Determine the [x, y] coordinate at the center of the cell enclosing the given text.  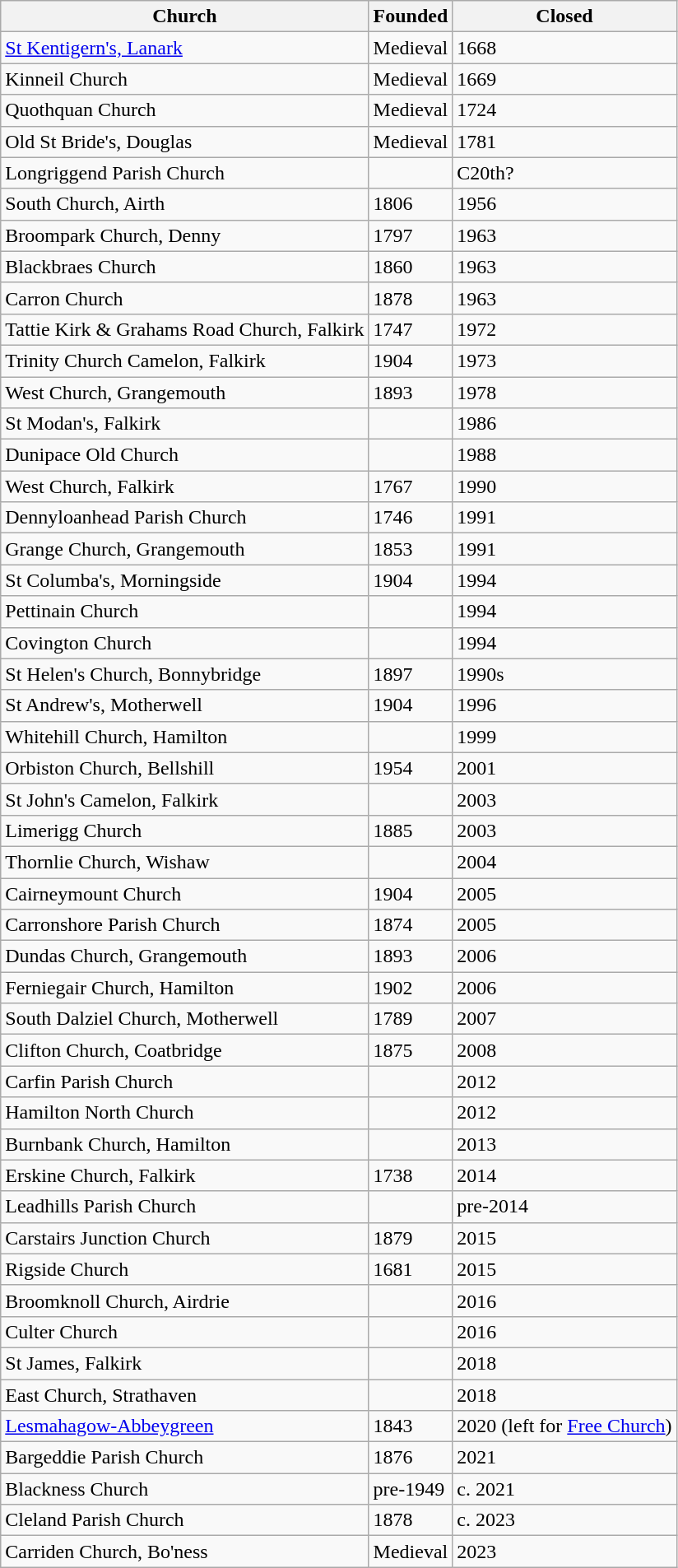
1954 [411, 768]
Clifton Church, Coatbridge [184, 1050]
Hamilton North Church [184, 1113]
West Church, Grangemouth [184, 393]
2020 (left for Free Church) [564, 1426]
1874 [411, 925]
South Dalziel Church, Motherwell [184, 1019]
Orbiston Church, Bellshill [184, 768]
Tattie Kirk & Grahams Road Church, Falkirk [184, 329]
Quothquan Church [184, 110]
Leadhills Parish Church [184, 1207]
1999 [564, 737]
Culter Church [184, 1332]
1990s [564, 674]
1875 [411, 1050]
East Church, Strathaven [184, 1395]
Ferniegair Church, Hamilton [184, 988]
1781 [564, 142]
Broompark Church, Denny [184, 235]
1972 [564, 329]
1902 [411, 988]
Kinneil Church [184, 79]
1797 [411, 235]
pre-2014 [564, 1207]
1843 [411, 1426]
South Church, Airth [184, 204]
2023 [564, 1552]
1885 [411, 831]
1879 [411, 1238]
1789 [411, 1019]
Cleland Parish Church [184, 1520]
2008 [564, 1050]
St Modan's, Falkirk [184, 424]
Pettinain Church [184, 612]
Blackness Church [184, 1489]
Rigside Church [184, 1269]
2021 [564, 1458]
1738 [411, 1175]
c. 2021 [564, 1489]
C20th? [564, 173]
Thornlie Church, Wishaw [184, 862]
Covington Church [184, 643]
Burnbank Church, Hamilton [184, 1144]
St Kentigern's, Lanark [184, 48]
2004 [564, 862]
Carstairs Junction Church [184, 1238]
c. 2023 [564, 1520]
Grange Church, Grangemouth [184, 549]
Carriden Church, Bo'ness [184, 1552]
Dundas Church, Grangemouth [184, 956]
1853 [411, 549]
St Andrew's, Motherwell [184, 705]
pre-1949 [411, 1489]
West Church, Falkirk [184, 486]
2014 [564, 1175]
1806 [411, 204]
1990 [564, 486]
1897 [411, 674]
Broomknoll Church, Airdrie [184, 1300]
Limerigg Church [184, 831]
1986 [564, 424]
Lesmahagow-Abbeygreen [184, 1426]
1978 [564, 393]
Trinity Church Camelon, Falkirk [184, 361]
St Columba's, Morningside [184, 580]
1767 [411, 486]
Cairneymount Church [184, 893]
1860 [411, 267]
2013 [564, 1144]
1669 [564, 79]
Dunipace Old Church [184, 455]
1956 [564, 204]
Longriggend Parish Church [184, 173]
Carron Church [184, 298]
Carfin Parish Church [184, 1082]
2001 [564, 768]
1681 [411, 1269]
1747 [411, 329]
St James, Falkirk [184, 1363]
Closed [564, 16]
1668 [564, 48]
1724 [564, 110]
Carronshore Parish Church [184, 925]
1973 [564, 361]
1746 [411, 518]
Blackbraes Church [184, 267]
Founded [411, 16]
1988 [564, 455]
Bargeddie Parish Church [184, 1458]
Old St Bride's, Douglas [184, 142]
1996 [564, 705]
Church [184, 16]
St Helen's Church, Bonnybridge [184, 674]
Erskine Church, Falkirk [184, 1175]
St John's Camelon, Falkirk [184, 799]
1876 [411, 1458]
Whitehill Church, Hamilton [184, 737]
2007 [564, 1019]
Dennyloanhead Parish Church [184, 518]
